Find where the given text appears and provide that cell's center as (X, Y) coordinate. 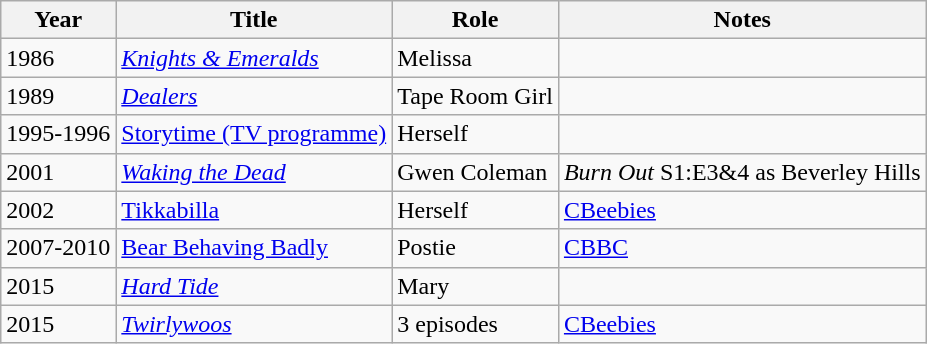
CBBC (742, 248)
Melissa (476, 58)
Tikkabilla (254, 210)
Postie (476, 248)
Bear Behaving Badly (254, 248)
Waking the Dead (254, 172)
1995-1996 (58, 134)
Year (58, 20)
Twirlywoos (254, 324)
Title (254, 20)
Role (476, 20)
Dealers (254, 96)
Storytime (TV programme) (254, 134)
2007-2010 (58, 248)
1989 (58, 96)
Mary (476, 286)
Notes (742, 20)
1986 (58, 58)
3 episodes (476, 324)
Tape Room Girl (476, 96)
Gwen Coleman (476, 172)
2001 (58, 172)
Burn Out S1:E3&4 as Beverley Hills (742, 172)
Knights & Emeralds (254, 58)
2002 (58, 210)
Hard Tide (254, 286)
